Return the [x, y] coordinate for the center point of the cell that contains the specified text.  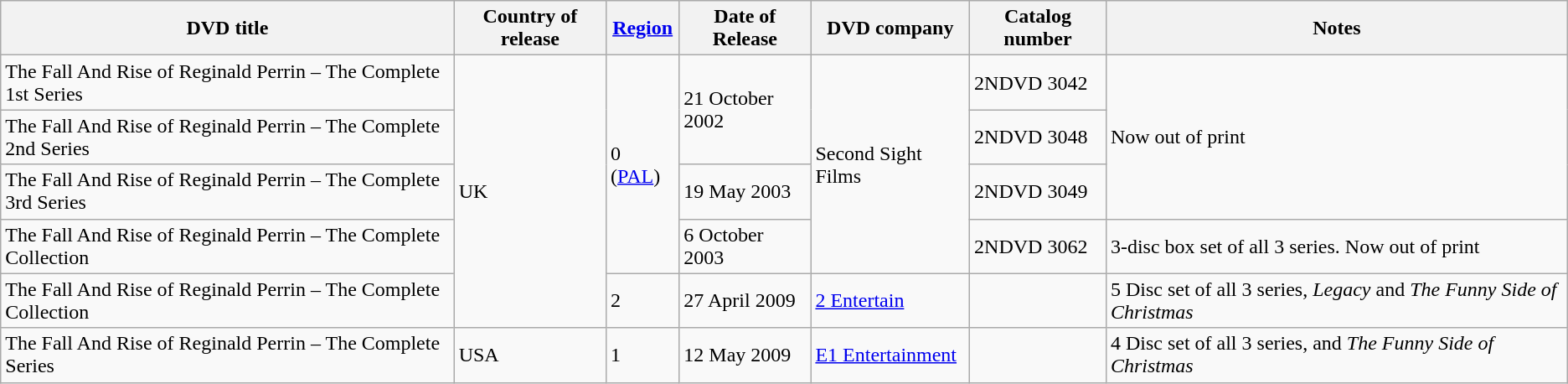
USA [529, 355]
12 May 2009 [745, 355]
2NDVD 3042 [1039, 82]
E1 Entertainment [890, 355]
27 April 2009 [745, 300]
1 [643, 355]
2 Entertain [890, 300]
4 Disc set of all 3 series, and The Funny Side of Christmas [1337, 355]
The Fall And Rise of Reginald Perrin – The Complete 2nd Series [228, 138]
Country of release [529, 29]
Date of Release [745, 29]
Now out of print [1337, 138]
19 May 2003 [745, 191]
The Fall And Rise of Reginald Perrin – The Complete Series [228, 355]
6 October 2003 [745, 246]
UK [529, 191]
21 October 2002 [745, 110]
2NDVD 3062 [1039, 246]
Second Sight Films [890, 164]
2NDVD 3048 [1039, 138]
DVD company [890, 29]
Notes [1337, 29]
Catalog number [1039, 29]
The Fall And Rise of Reginald Perrin – The Complete 1st Series [228, 82]
The Fall And Rise of Reginald Perrin – The Complete 3rd Series [228, 191]
5 Disc set of all 3 series, Legacy and The Funny Side of Christmas [1337, 300]
DVD title [228, 29]
2 [643, 300]
Region [643, 29]
3-disc box set of all 3 series. Now out of print [1337, 246]
0 (PAL) [643, 164]
2NDVD 3049 [1039, 191]
